Extract the (X, Y) coordinate from the center of the cell holding the provided text.  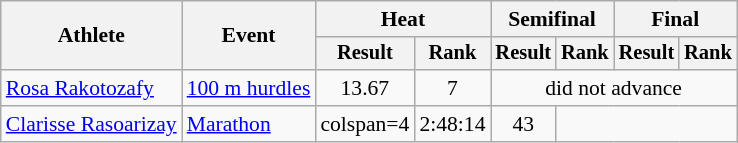
Heat (402, 19)
7 (452, 88)
Clarisse Rasoarizay (92, 124)
colspan=4 (364, 124)
2:48:14 (452, 124)
Semifinal (552, 19)
did not advance (613, 88)
43 (523, 124)
Event (249, 36)
13.67 (364, 88)
Athlete (92, 36)
100 m hurdles (249, 88)
Final (676, 19)
Rosa Rakotozafy (92, 88)
Marathon (249, 124)
